Extract the [X, Y] coordinate from the center of the cell holding the provided text.  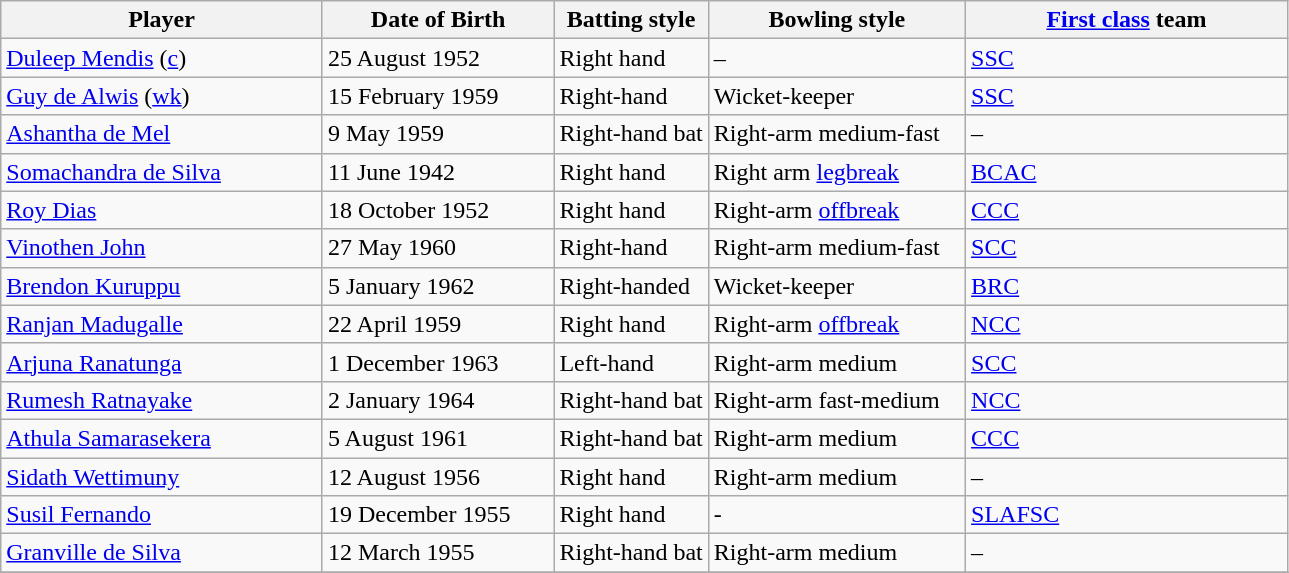
27 May 1960 [438, 248]
Right-arm fast-medium [836, 400]
Guy de Alwis (wk) [162, 96]
Sidath Wettimuny [162, 477]
11 June 1942 [438, 172]
12 August 1956 [438, 477]
First class team [1127, 20]
SLAFSC [1127, 515]
9 May 1959 [438, 134]
Right arm legbreak [836, 172]
25 August 1952 [438, 58]
Duleep Mendis (c) [162, 58]
Batting style [631, 20]
19 December 1955 [438, 515]
15 February 1959 [438, 96]
Rumesh Ratnayake [162, 400]
Right-handed [631, 286]
- [836, 515]
18 October 1952 [438, 210]
Granville de Silva [162, 553]
Arjuna Ranatunga [162, 362]
Somachandra de Silva [162, 172]
Vinothen John [162, 248]
22 April 1959 [438, 324]
Ashantha de Mel [162, 134]
Left-hand [631, 362]
12 March 1955 [438, 553]
2 January 1964 [438, 400]
BRC [1127, 286]
Date of Birth [438, 20]
Athula Samarasekera [162, 438]
Player [162, 20]
5 August 1961 [438, 438]
Susil Fernando [162, 515]
Brendon Kuruppu [162, 286]
BCAC [1127, 172]
1 December 1963 [438, 362]
Ranjan Madugalle [162, 324]
Roy Dias [162, 210]
5 January 1962 [438, 286]
Bowling style [836, 20]
